Output the [X, Y] coordinate of the center of the cell containing the given text.  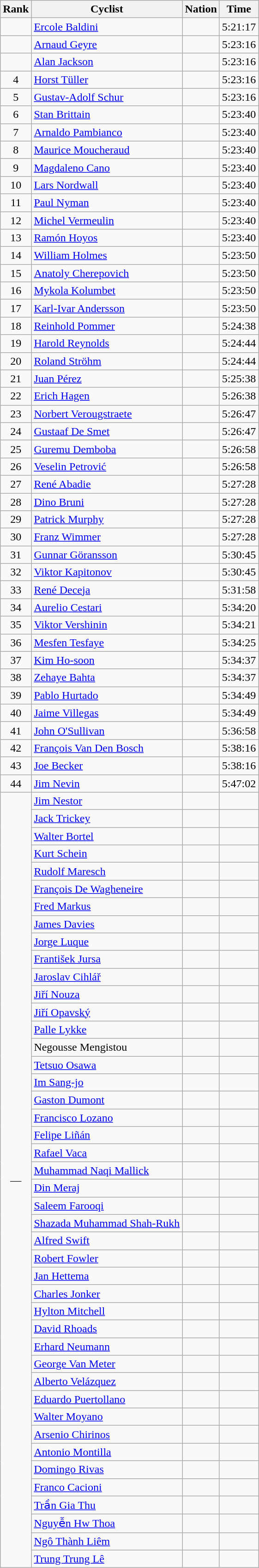
Eduardo Puertollano [107, 1399]
Ramón Hoyos [107, 238]
Hylton Mitchell [107, 1311]
44 [16, 784]
Rafael Vaca [107, 1153]
Negousse Mengistou [107, 1047]
39 [16, 695]
34 [16, 607]
Magdaleno Cano [107, 167]
Alfred Swift [107, 1241]
40 [16, 713]
Franz Wimmer [107, 537]
Nguyễn Hw Thoa [107, 1524]
4 [16, 80]
Gustav-Adolf Schur [107, 97]
Maurice Moucheraud [107, 150]
François De Wagheneire [107, 889]
Jack Trickey [107, 819]
41 [16, 730]
24 [16, 431]
13 [16, 238]
Alberto Velázquez [107, 1382]
Patrick Murphy [107, 520]
Jaime Villegas [107, 713]
30 [16, 537]
Im Sang-jo [107, 1083]
Jiří Nouza [107, 994]
Guremu Demboba [107, 449]
12 [16, 220]
Harold Reynolds [107, 343]
Jim Nevin [107, 784]
Arnaldo Pambianco [107, 132]
5:34:25 [239, 643]
Din Meraj [107, 1188]
Gunnar Göransson [107, 555]
Erhard Neumann [107, 1347]
Horst Tüller [107, 80]
Arnaud Geyre [107, 44]
Jim Nestor [107, 801]
Veselin Petrović [107, 466]
— [16, 1180]
Stan Brittain [107, 115]
Anatoly Cherepovich [107, 273]
11 [16, 202]
Gustaaf De Smet [107, 431]
François Van Den Bosch [107, 748]
Felipe Liñán [107, 1135]
Ngô Thành Liêm [107, 1541]
18 [16, 326]
Viktor Kapitonov [107, 572]
Shazada Muhammad Shah-Rukh [107, 1223]
František Jursa [107, 959]
Michel Vermeulin [107, 220]
29 [16, 520]
Juan Pérez [107, 379]
Francisco Lozano [107, 1118]
Lars Nordwall [107, 185]
Walter Moyano [107, 1417]
Jorge Luque [107, 942]
Alan Jackson [107, 62]
19 [16, 343]
25 [16, 449]
43 [16, 766]
28 [16, 502]
8 [16, 150]
Jiří Opavský [107, 1012]
René Abadie [107, 484]
17 [16, 308]
6 [16, 115]
Franco Cacioni [107, 1487]
Paul Nyman [107, 202]
27 [16, 484]
Gaston Dumont [107, 1100]
Joe Becker [107, 766]
Saleem Farooqi [107, 1206]
Reinhold Pommer [107, 326]
32 [16, 572]
5:31:58 [239, 590]
David Rhoads [107, 1329]
14 [16, 256]
Pablo Hurtado [107, 695]
26 [16, 466]
5:34:20 [239, 607]
Time [239, 9]
16 [16, 291]
Fred Markus [107, 906]
Zehaye Bahta [107, 678]
23 [16, 414]
Tetsuo Osawa [107, 1065]
Walter Bortel [107, 836]
Trung Trung Lê [107, 1559]
Erich Hagen [107, 396]
Charles Jonker [107, 1293]
Viktor Vershinin [107, 625]
5:36:58 [239, 730]
Kim Ho-soon [107, 660]
5 [16, 97]
William Holmes [107, 256]
5:47:02 [239, 784]
7 [16, 132]
9 [16, 167]
Jan Hettema [107, 1276]
Aurelio Cestari [107, 607]
Ercole Baldini [107, 27]
5:26:38 [239, 396]
5:25:38 [239, 379]
Palle Lykke [107, 1029]
Dino Bruni [107, 502]
James Davies [107, 924]
21 [16, 379]
22 [16, 396]
John O'Sullivan [107, 730]
Arsenio Chirinos [107, 1434]
Kurt Schein [107, 854]
5:34:21 [239, 625]
Antonio Montilla [107, 1452]
Domingo Rivas [107, 1470]
Mykola Kolumbet [107, 291]
George Van Meter [107, 1364]
5:24:38 [239, 326]
Nation [201, 9]
Muhammad Naqi Mallick [107, 1170]
Robert Fowler [107, 1258]
Jaroslav Cihlář [107, 977]
35 [16, 625]
42 [16, 748]
Cyclist [107, 9]
Roland Ströhm [107, 361]
Karl-Ivar Andersson [107, 308]
Trần Gia Thu [107, 1505]
Rudolf Maresch [107, 871]
31 [16, 555]
37 [16, 660]
Rank [16, 9]
Mesfen Tesfaye [107, 643]
15 [16, 273]
20 [16, 361]
10 [16, 185]
33 [16, 590]
Norbert Verougstraete [107, 414]
5:21:17 [239, 27]
36 [16, 643]
38 [16, 678]
René Deceja [107, 590]
